Find where the given text appears and provide that cell's center as [X, Y] coordinate. 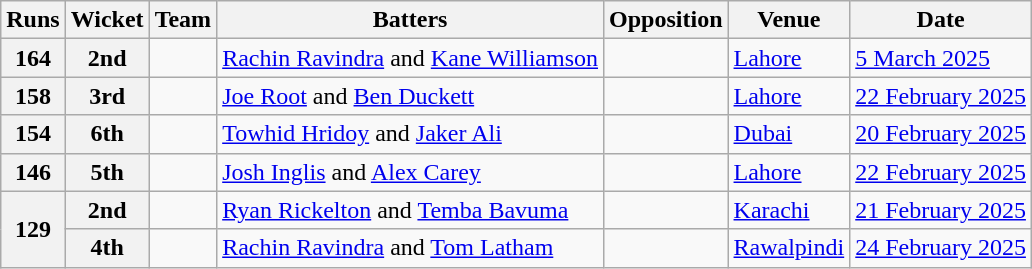
Date [941, 20]
146 [33, 172]
24 February 2025 [941, 248]
3rd [107, 96]
Opposition [666, 20]
21 February 2025 [941, 210]
164 [33, 58]
Rachin Ravindra and Tom Latham [410, 248]
Runs [33, 20]
Batters [410, 20]
Rachin Ravindra and Kane Williamson [410, 58]
Team [183, 20]
4th [107, 248]
Towhid Hridoy and Jaker Ali [410, 134]
158 [33, 96]
6th [107, 134]
Dubai [789, 134]
Rawalpindi [789, 248]
Josh Inglis and Alex Carey [410, 172]
5th [107, 172]
20 February 2025 [941, 134]
Joe Root and Ben Duckett [410, 96]
Ryan Rickelton and Temba Bavuma [410, 210]
Wicket [107, 20]
154 [33, 134]
5 March 2025 [941, 58]
129 [33, 229]
Karachi [789, 210]
Venue [789, 20]
